From the cell containing the given text, extract its center point as (x, y) coordinate. 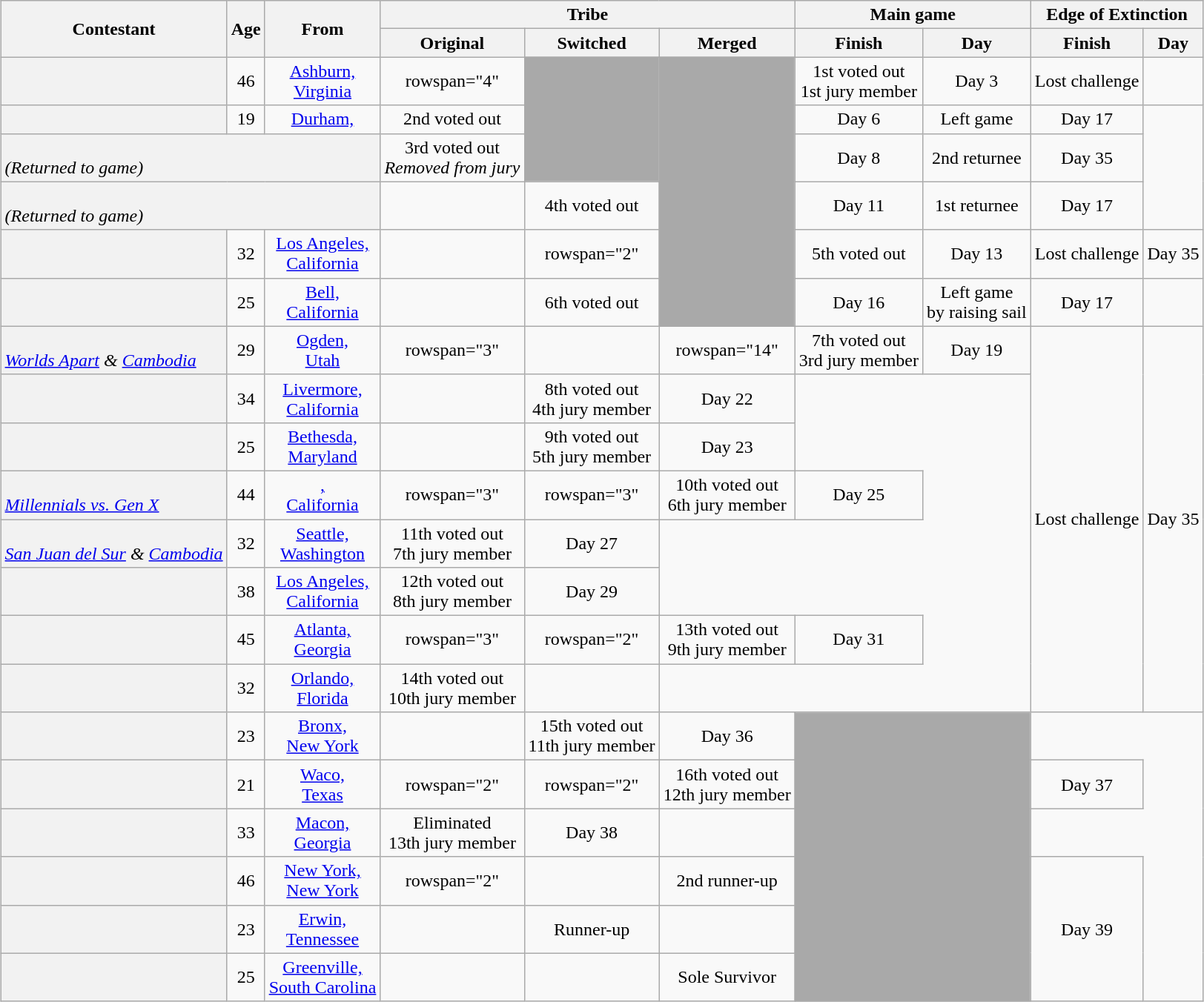
Contestant (114, 29)
12th voted out8th jury member (452, 591)
Day 19 (977, 350)
Day 6 (859, 119)
Durham, (322, 119)
38 (246, 591)
Day 37 (1087, 784)
Macon,Georgia (322, 833)
Main game (913, 15)
Day 11 (859, 206)
,California (322, 495)
Millennials vs. Gen X (114, 495)
15th voted out11th jury member (592, 737)
10th voted out6th jury member (727, 495)
Runner-up (592, 929)
13th voted out9th jury member (727, 640)
Tribe (587, 15)
Eliminated13th jury member (452, 833)
Day 27 (592, 543)
From (322, 29)
San Juan del Sur & Cambodia (114, 543)
Ashburn,Virginia (322, 82)
Left game (977, 119)
34 (246, 399)
9th voted out5th jury member (592, 446)
Sole Survivor (727, 977)
44 (246, 495)
5th voted out (859, 253)
Day 13 (977, 253)
Day 25 (859, 495)
21 (246, 784)
Switched (592, 43)
Day 29 (592, 591)
Bronx,New York (322, 737)
7th voted out3rd jury member (859, 350)
33 (246, 833)
Atlanta,Georgia (322, 640)
Ogden,Utah (322, 350)
8th voted out4th jury member (592, 399)
16th voted out12th jury member (727, 784)
Day 38 (592, 833)
11th voted out7th jury member (452, 543)
6th voted out (592, 302)
14th voted out10th jury member (452, 688)
Waco,Texas (322, 784)
rowspan="4" (452, 82)
Bell,California (322, 302)
29 (246, 350)
2nd returnee (977, 157)
1st voted out1st jury member (859, 82)
Age (246, 29)
Greenville,South Carolina (322, 977)
Day 3 (977, 82)
Day 22 (727, 399)
Day 16 (859, 302)
Seattle,Washington (322, 543)
Day 39 (1087, 929)
Merged (727, 43)
2nd runner-up (727, 880)
Day 23 (727, 446)
Orlando,Florida (322, 688)
Day 8 (859, 157)
Erwin,Tennessee (322, 929)
19 (246, 119)
45 (246, 640)
Left gameby raising sail (977, 302)
3rd voted outRemoved from jury (452, 157)
Day 36 (727, 737)
Bethesda,Maryland (322, 446)
New York,New York (322, 880)
2nd voted out (452, 119)
1st returnee (977, 206)
Edge of Extinction (1117, 15)
Day 31 (859, 640)
Original (452, 43)
4th voted out (592, 206)
Worlds Apart & Cambodia (114, 350)
rowspan="14" (727, 350)
Livermore,California (322, 399)
